Find where the given text appears and provide that cell's center as (x, y) coordinate. 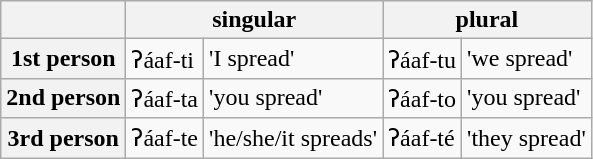
1st person (64, 59)
'I spread' (294, 59)
ʔáaf-ti (165, 59)
3rd person (64, 138)
ʔáaf-to (422, 98)
plural (488, 20)
2nd person (64, 98)
ʔáaf-té (422, 138)
ʔáaf-tu (422, 59)
'we spread' (527, 59)
ʔáaf-te (165, 138)
singular (254, 20)
'they spread' (527, 138)
ʔáaf-ta (165, 98)
'he/she/it spreads' (294, 138)
